Extract the [X, Y] coordinate from the center of the cell holding the provided text.  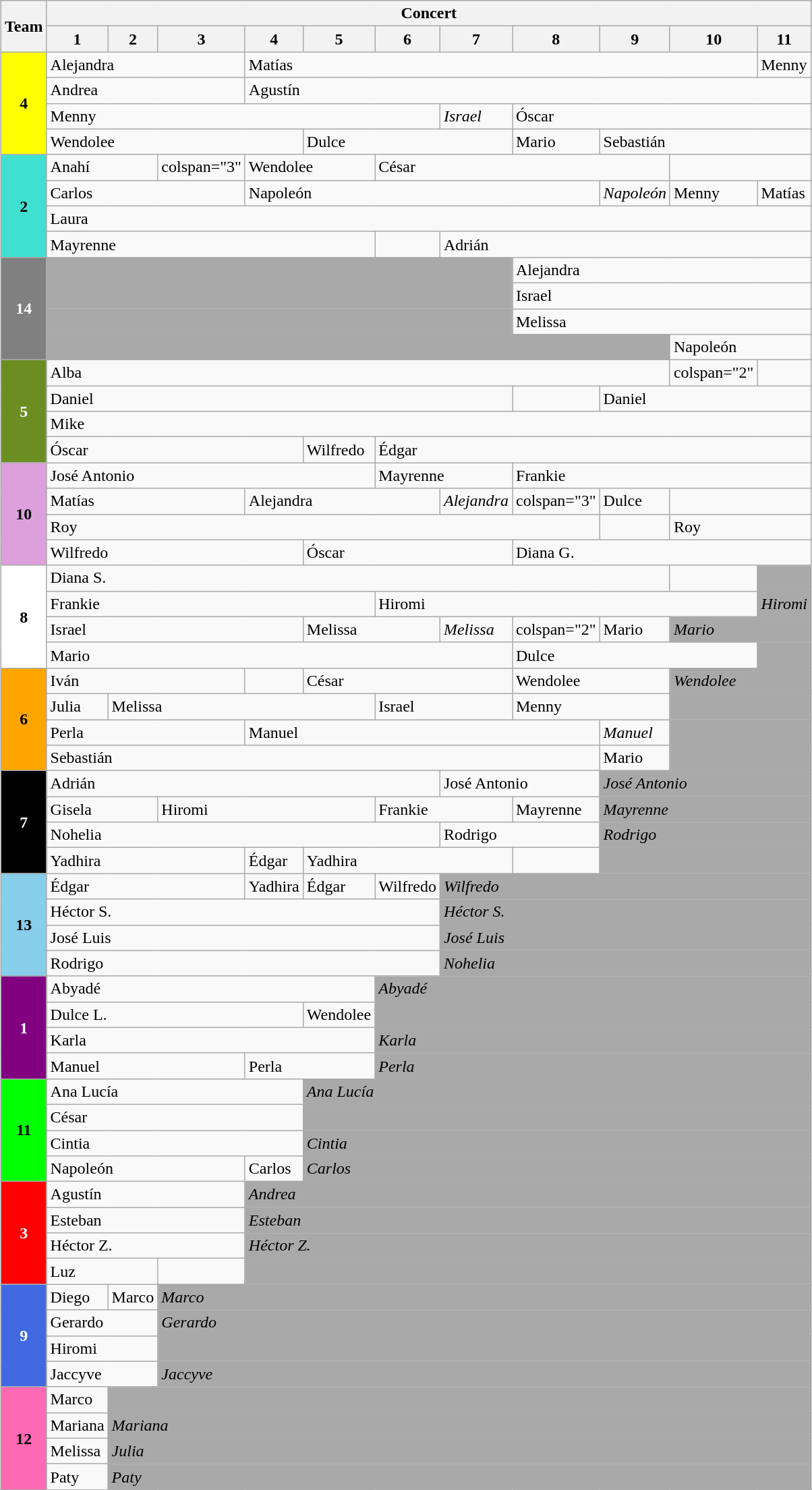
Mike [429, 424]
12 [24, 1438]
Team [24, 26]
Laura [429, 219]
Gisela [103, 809]
Luz [103, 1271]
13 [24, 925]
Alba [358, 373]
Diana G. [662, 552]
Anahí [103, 167]
Iván [146, 681]
14 [24, 308]
Diego [77, 1297]
Concert [429, 13]
Diana S. [358, 578]
Dulce L. [175, 1014]
